Return the (x, y) coordinate for the center point of the cell that contains the specified text.  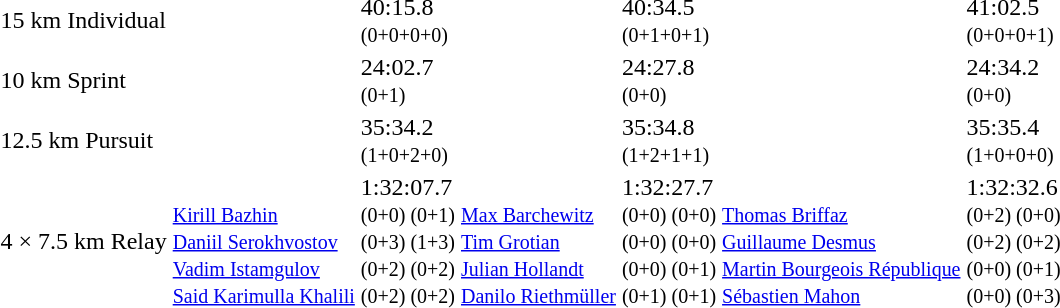
24:27.8(0+0) (668, 80)
35:34.2(1+0+2+0) (408, 140)
24:02.7(0+1) (408, 80)
35:34.8(1+2+1+1) (668, 140)
